Locate the cell with the specified text and output its [x, y] center coordinate. 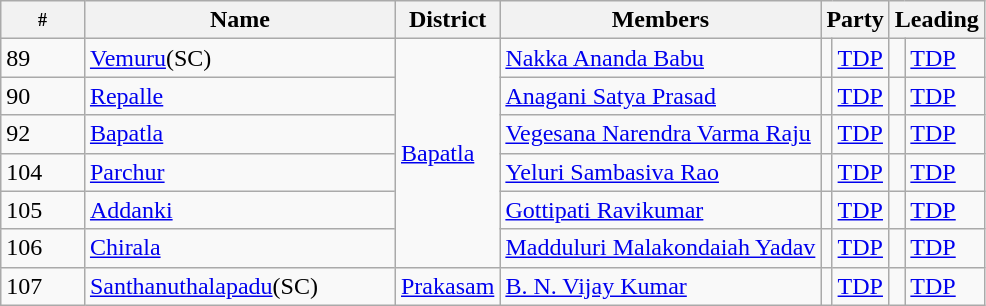
Madduluri Malakondaiah Yadav [660, 248]
104 [43, 172]
Repalle [240, 96]
107 [43, 286]
Santhanuthalapadu(SC) [240, 286]
105 [43, 210]
B. N. Vijay Kumar [660, 286]
106 [43, 248]
Prakasam [447, 286]
Leading [936, 20]
Members [660, 20]
Chirala [240, 248]
# [43, 20]
92 [43, 134]
Addanki [240, 210]
Nakka Ananda Babu [660, 58]
Vemuru(SC) [240, 58]
Parchur [240, 172]
90 [43, 96]
District [447, 20]
Party [855, 20]
Gottipati Ravikumar [660, 210]
Vegesana Narendra Varma Raju [660, 134]
Yeluri Sambasiva Rao [660, 172]
Name [240, 20]
Anagani Satya Prasad [660, 96]
89 [43, 58]
